From the cell containing the given text, extract its center point as (x, y) coordinate. 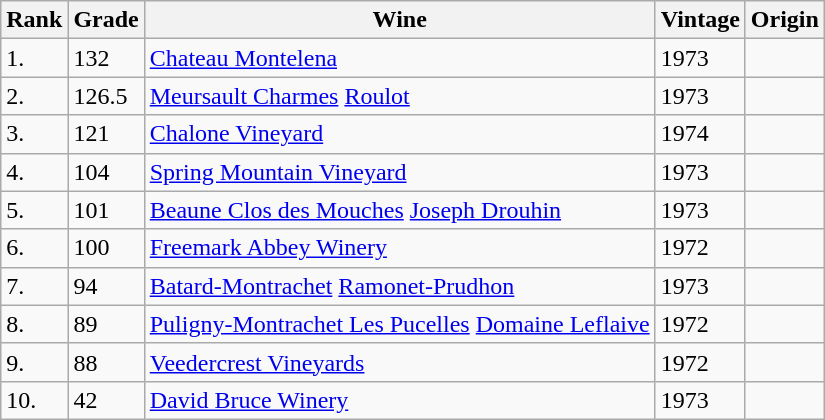
Wine (400, 20)
Veedercrest Vineyards (400, 362)
6. (34, 248)
David Bruce Winery (400, 400)
Grade (106, 20)
Chateau Montelena (400, 58)
5. (34, 210)
Meursault Charmes Roulot (400, 96)
1. (34, 58)
Batard-Montrachet Ramonet-Prudhon (400, 286)
1974 (700, 134)
7. (34, 286)
8. (34, 324)
Chalone Vineyard (400, 134)
Rank (34, 20)
Beaune Clos des Mouches Joseph Drouhin (400, 210)
10. (34, 400)
121 (106, 134)
9. (34, 362)
3. (34, 134)
126.5 (106, 96)
100 (106, 248)
Origin (784, 20)
101 (106, 210)
132 (106, 58)
Spring Mountain Vineyard (400, 172)
94 (106, 286)
89 (106, 324)
88 (106, 362)
Puligny-Montrachet Les Pucelles Domaine Leflaive (400, 324)
Vintage (700, 20)
Freemark Abbey Winery (400, 248)
42 (106, 400)
4. (34, 172)
2. (34, 96)
104 (106, 172)
